Search for the cell housing the specified text and yield its (x, y) center coordinate. 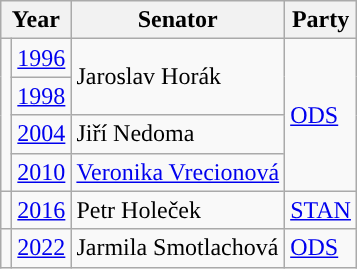
2010 (42, 172)
1998 (42, 96)
Party (321, 20)
Petr Holeček (178, 210)
2004 (42, 134)
STAN (321, 210)
Jaroslav Horák (178, 77)
Jiří Nedoma (178, 134)
Jarmila Smotlachová (178, 248)
Year (36, 20)
Veronika Vrecionová (178, 172)
2022 (42, 248)
2016 (42, 210)
Senator (178, 20)
1996 (42, 58)
